Search for the cell housing the specified text and yield its [x, y] center coordinate. 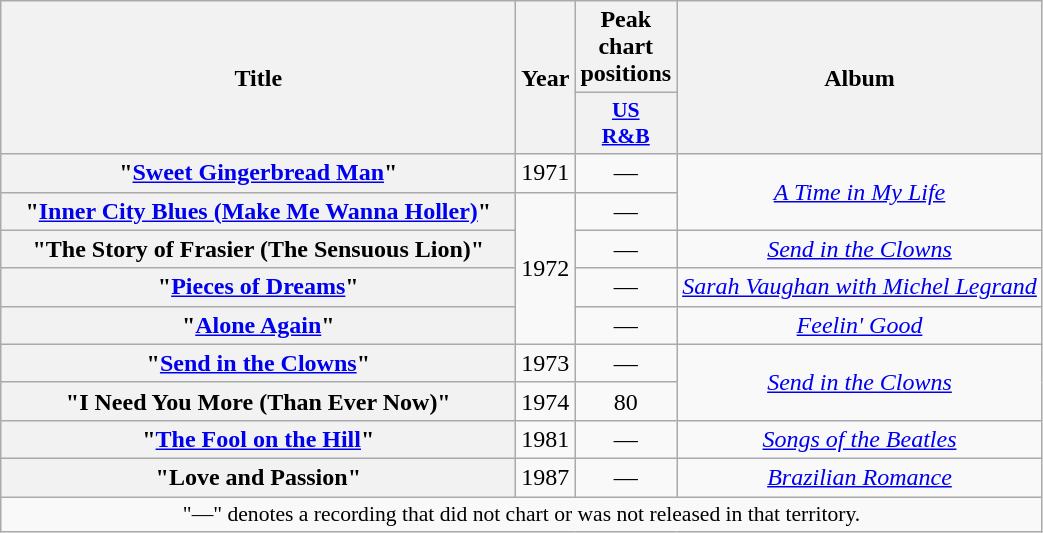
1974 [546, 401]
"Alone Again" [258, 325]
"Inner City Blues (Make Me Wanna Holler)" [258, 211]
Title [258, 78]
1987 [546, 477]
"The Fool on the Hill" [258, 439]
Peak chart positions [626, 47]
Album [860, 78]
1971 [546, 173]
1973 [546, 363]
USR&B [626, 124]
Sarah Vaughan with Michel Legrand [860, 287]
"Pieces of Dreams" [258, 287]
80 [626, 401]
Songs of the Beatles [860, 439]
"—" denotes a recording that did not chart or was not released in that territory. [522, 514]
1981 [546, 439]
"Sweet Gingerbread Man" [258, 173]
"I Need You More (Than Ever Now)" [258, 401]
Brazilian Romance [860, 477]
Year [546, 78]
A Time in My Life [860, 192]
1972 [546, 268]
"The Story of Frasier (The Sensuous Lion)" [258, 249]
Feelin' Good [860, 325]
"Send in the Clowns" [258, 363]
"Love and Passion" [258, 477]
